Detect which cell encompasses the target text, then output its [X, Y] center coordinate. 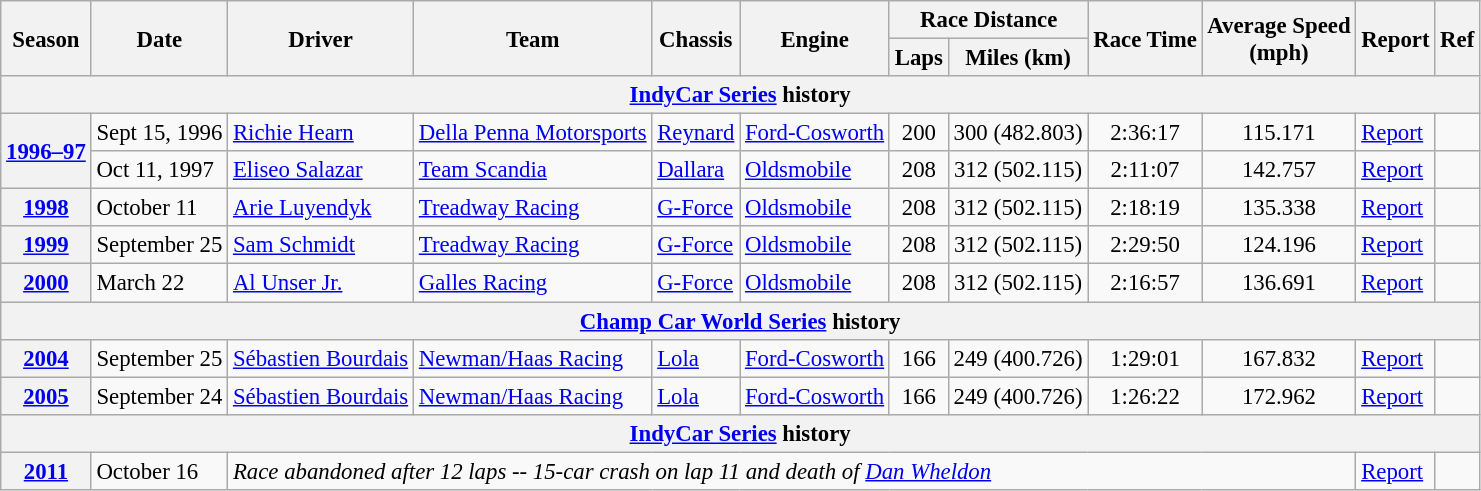
135.338 [1279, 208]
Driver [321, 38]
200 [918, 133]
Season [46, 38]
Sept 15, 1996 [160, 133]
Arie Luyendyk [321, 208]
Champ Car World Series history [740, 321]
115.171 [1279, 133]
Della Penna Motorsports [532, 133]
2000 [46, 283]
October 16 [160, 471]
Team [532, 38]
1999 [46, 245]
Race Distance [988, 20]
Race abandoned after 12 laps -- 15-car crash on lap 11 and death of Dan Wheldon [792, 471]
Laps [918, 58]
Reynard [696, 133]
142.757 [1279, 170]
Team Scandia [532, 170]
1996–97 [46, 152]
Richie Hearn [321, 133]
Oct 11, 1997 [160, 170]
2:16:57 [1145, 283]
March 22 [160, 283]
September 24 [160, 396]
Galles Racing [532, 283]
Miles (km) [1018, 58]
Dallara [696, 170]
2:36:17 [1145, 133]
Ref [1458, 38]
Race Time [1145, 38]
Chassis [696, 38]
2:29:50 [1145, 245]
172.962 [1279, 396]
Eliseo Salazar [321, 170]
Date [160, 38]
October 11 [160, 208]
2004 [46, 358]
Average Speed(mph) [1279, 38]
2:18:19 [1145, 208]
2:11:07 [1145, 170]
136.691 [1279, 283]
Engine [815, 38]
Al Unser Jr. [321, 283]
2005 [46, 396]
Sam Schmidt [321, 245]
1:29:01 [1145, 358]
2011 [46, 471]
167.832 [1279, 358]
1998 [46, 208]
1:26:22 [1145, 396]
124.196 [1279, 245]
300 (482.803) [1018, 133]
